For the text-containing cell, return its midpoint in (X, Y) coordinate format. 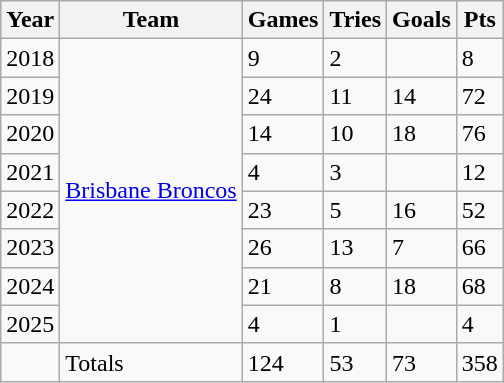
24 (283, 96)
76 (480, 134)
Totals (151, 362)
Goals (422, 20)
Team (151, 20)
5 (356, 210)
10 (356, 134)
13 (356, 248)
9 (283, 58)
2020 (30, 134)
26 (283, 248)
53 (356, 362)
2021 (30, 172)
2025 (30, 324)
68 (480, 286)
66 (480, 248)
124 (283, 362)
2018 (30, 58)
Brisbane Broncos (151, 191)
Pts (480, 20)
358 (480, 362)
Games (283, 20)
Year (30, 20)
2019 (30, 96)
21 (283, 286)
11 (356, 96)
1 (356, 324)
Tries (356, 20)
3 (356, 172)
23 (283, 210)
2022 (30, 210)
52 (480, 210)
72 (480, 96)
2023 (30, 248)
2024 (30, 286)
7 (422, 248)
2 (356, 58)
12 (480, 172)
73 (422, 362)
16 (422, 210)
